For the text-containing cell, return its midpoint in [x, y] coordinate format. 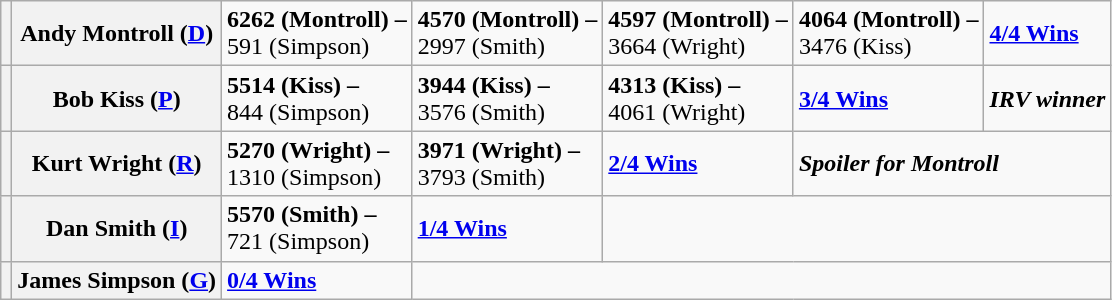
3944 (Kiss) –3576 (Smith) [508, 98]
4570 (Montroll) –2997 (Smith) [508, 34]
Andy Montroll (D) [117, 34]
4064 (Montroll) –3476 (Kiss) [888, 34]
Dan Smith (I) [117, 228]
3971 (Wright) –3793 (Smith) [508, 164]
4/4 Wins [1048, 34]
Kurt Wright (R) [117, 164]
5514 (Kiss) –844 (Simpson) [318, 98]
4597 (Montroll) –3664 (Wright) [698, 34]
4313 (Kiss) –4061 (Wright) [698, 98]
2/4 Wins [698, 164]
5570 (Smith) –721 (Simpson) [318, 228]
6262 (Montroll) –591 (Simpson) [318, 34]
James Simpson (G) [117, 280]
IRV winner [1048, 98]
0/4 Wins [318, 280]
Spoiler for Montroll [952, 164]
Bob Kiss (P) [117, 98]
1/4 Wins [508, 228]
5270 (Wright) –1310 (Simpson) [318, 164]
3/4 Wins [888, 98]
